Pinpoint the cell where the given text exists, returning its (X, Y) midpoint coordinate. 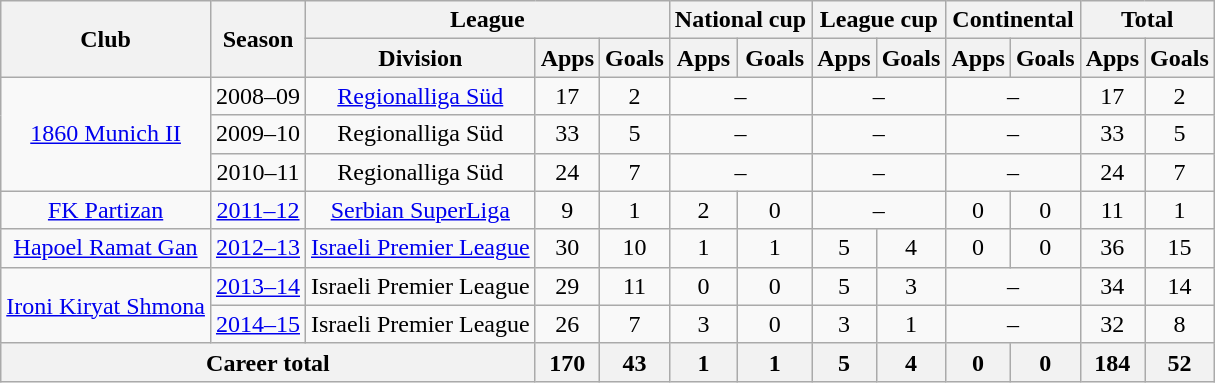
League (488, 20)
34 (1112, 286)
43 (635, 362)
2009–10 (258, 134)
15 (1180, 248)
8 (1180, 324)
1860 Munich II (106, 134)
2008–09 (258, 96)
36 (1112, 248)
Ironi Kiryat Shmona (106, 305)
Division (421, 58)
29 (567, 286)
FK Partizan (106, 210)
30 (567, 248)
2013–14 (258, 286)
2012–13 (258, 248)
Club (106, 39)
170 (567, 362)
52 (1180, 362)
Season (258, 39)
National cup (740, 20)
10 (635, 248)
Serbian SuperLiga (421, 210)
2014–15 (258, 324)
26 (567, 324)
Hapoel Ramat Gan (106, 248)
Total (1147, 20)
32 (1112, 324)
14 (1180, 286)
League cup (879, 20)
Continental (1013, 20)
2010–11 (258, 172)
Career total (268, 362)
184 (1112, 362)
9 (567, 210)
2011–12 (258, 210)
